From the cell containing the given text, extract its center point as (x, y) coordinate. 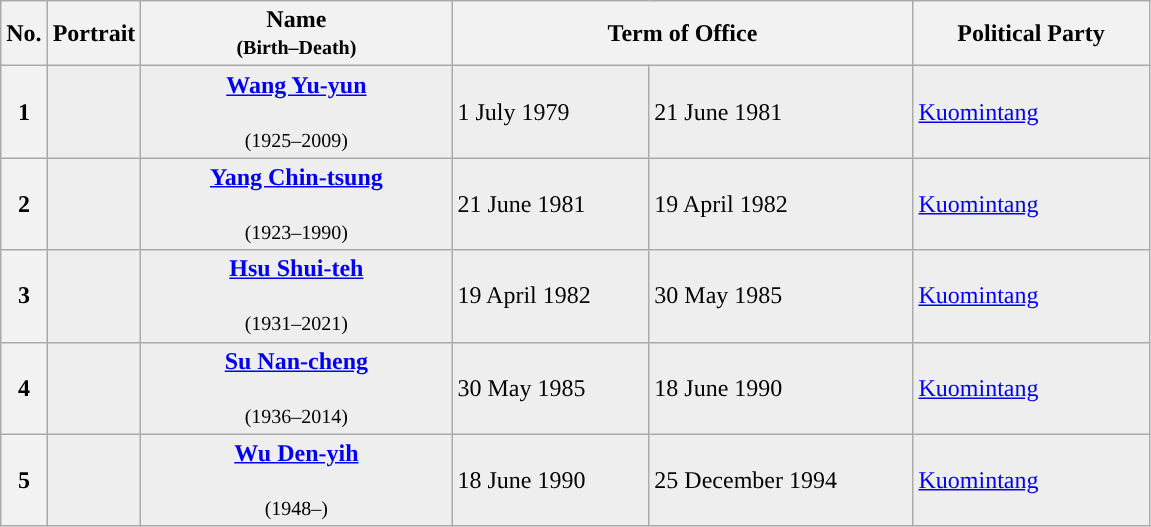
Term of Office (682, 34)
Wu Den-yih(1948–) (296, 480)
Su Nan-cheng(1936–2014) (296, 388)
5 (24, 480)
1 (24, 112)
1 July 1979 (550, 112)
25 December 1994 (781, 480)
Yang Chin-tsung(1923–1990) (296, 204)
2 (24, 204)
3 (24, 296)
Hsu Shui-teh(1931–2021) (296, 296)
Portrait (94, 34)
Wang Yu-yun(1925–2009) (296, 112)
4 (24, 388)
Name(Birth–Death) (296, 34)
No. (24, 34)
Political Party (1031, 34)
